Return [x, y] of the center of cell containing provided text 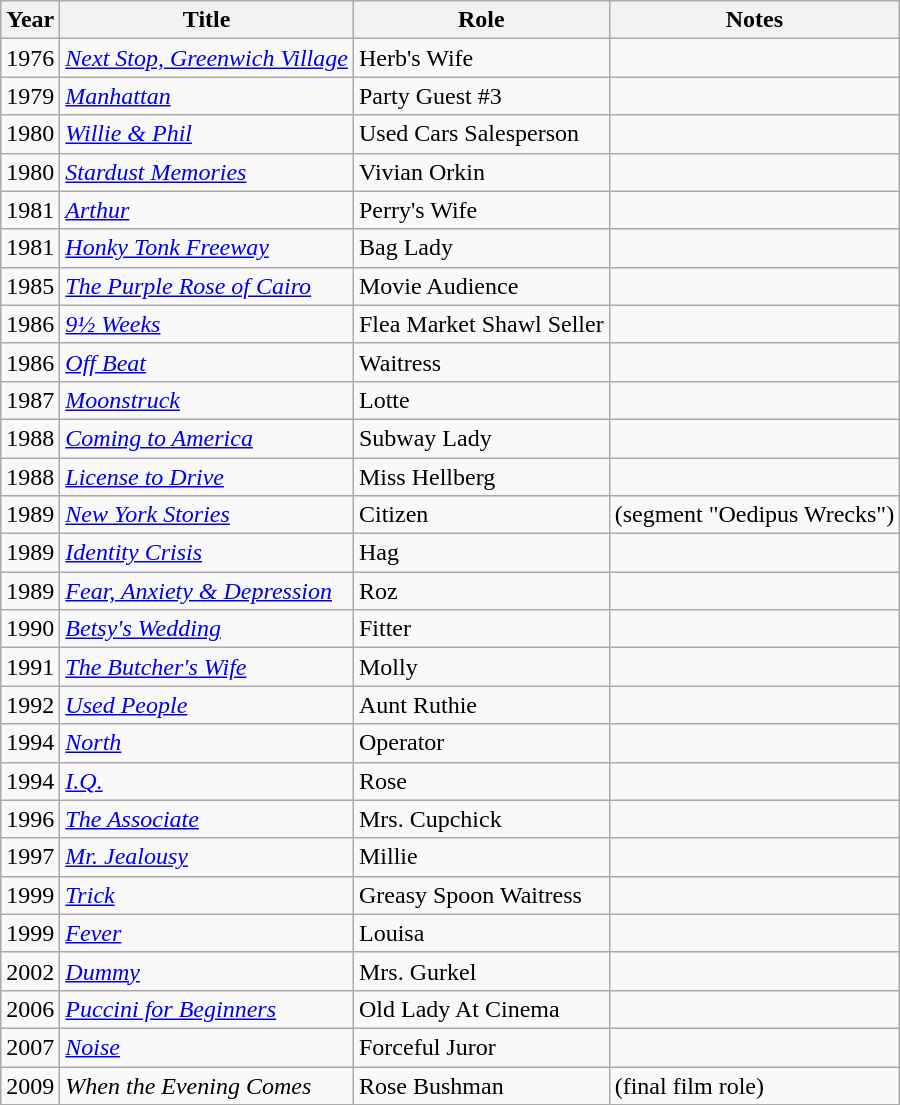
2002 [30, 971]
Off Beat [207, 362]
Movie Audience [481, 286]
Moonstruck [207, 400]
Rose [481, 781]
Aunt Ruthie [481, 705]
Title [207, 20]
Notes [754, 20]
1990 [30, 629]
Citizen [481, 515]
1987 [30, 400]
Role [481, 20]
When the Evening Comes [207, 1085]
Old Lady At Cinema [481, 1009]
Mrs. Cupchick [481, 819]
Mrs. Gurkel [481, 971]
Perry's Wife [481, 210]
Millie [481, 857]
Lotte [481, 400]
New York Stories [207, 515]
2009 [30, 1085]
Waitress [481, 362]
Manhattan [207, 96]
Noise [207, 1047]
License to Drive [207, 477]
Year [30, 20]
Identity Crisis [207, 553]
1979 [30, 96]
1991 [30, 667]
2007 [30, 1047]
The Butcher's Wife [207, 667]
Greasy Spoon Waitress [481, 895]
2006 [30, 1009]
Used People [207, 705]
Willie & Phil [207, 134]
Subway Lady [481, 438]
Vivian Orkin [481, 172]
Stardust Memories [207, 172]
The Associate [207, 819]
Mr. Jealousy [207, 857]
Betsy's Wedding [207, 629]
Puccini for Beginners [207, 1009]
Operator [481, 743]
(segment "Oedipus Wrecks") [754, 515]
9½ Weeks [207, 324]
The Purple Rose of Cairo [207, 286]
Arthur [207, 210]
Molly [481, 667]
Next Stop, Greenwich Village [207, 58]
Fever [207, 933]
Used Cars Salesperson [481, 134]
North [207, 743]
Louisa [481, 933]
Trick [207, 895]
Miss Hellberg [481, 477]
I.Q. [207, 781]
Party Guest #3 [481, 96]
Coming to America [207, 438]
Dummy [207, 971]
Fear, Anxiety & Depression [207, 591]
1996 [30, 819]
Fitter [481, 629]
Roz [481, 591]
Bag Lady [481, 248]
Rose Bushman [481, 1085]
1992 [30, 705]
(final film role) [754, 1085]
Forceful Juror [481, 1047]
1976 [30, 58]
1985 [30, 286]
Flea Market Shawl Seller [481, 324]
Herb's Wife [481, 58]
1997 [30, 857]
Honky Tonk Freeway [207, 248]
Hag [481, 553]
